Return [X, Y] of the center of cell containing provided text 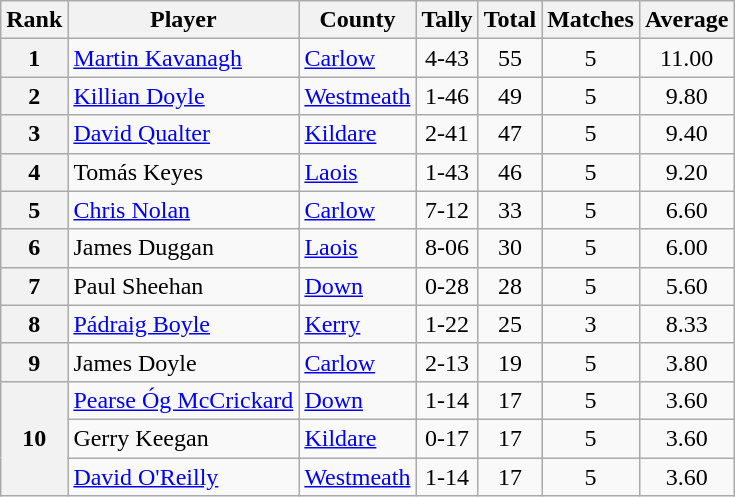
Tomás Keyes [184, 172]
James Duggan [184, 248]
9.40 [686, 134]
33 [510, 210]
5.60 [686, 286]
Kerry [358, 324]
2 [34, 96]
2-41 [447, 134]
49 [510, 96]
6.60 [686, 210]
3.80 [686, 362]
Player [184, 20]
Pádraig Boyle [184, 324]
County [358, 20]
11.00 [686, 58]
Matches [591, 20]
9.20 [686, 172]
8-06 [447, 248]
19 [510, 362]
1 [34, 58]
8.33 [686, 324]
1-22 [447, 324]
9.80 [686, 96]
7 [34, 286]
8 [34, 324]
David O'Reilly [184, 477]
Pearse Óg McCrickard [184, 400]
55 [510, 58]
2-13 [447, 362]
Chris Nolan [184, 210]
Total [510, 20]
Paul Sheehan [184, 286]
1-43 [447, 172]
9 [34, 362]
0-17 [447, 438]
James Doyle [184, 362]
0-28 [447, 286]
10 [34, 438]
4-43 [447, 58]
Tally [447, 20]
6 [34, 248]
46 [510, 172]
28 [510, 286]
1-46 [447, 96]
7-12 [447, 210]
David Qualter [184, 134]
Rank [34, 20]
30 [510, 248]
6.00 [686, 248]
4 [34, 172]
25 [510, 324]
Martin Kavanagh [184, 58]
47 [510, 134]
Killian Doyle [184, 96]
Average [686, 20]
Gerry Keegan [184, 438]
